Capture the cell that displays the provided text and extract its [x, y] central coordinate. 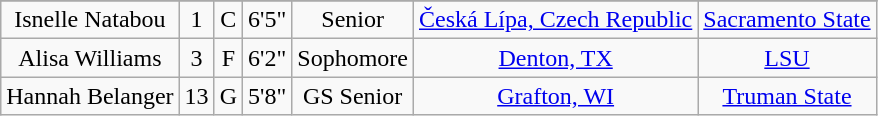
Hannah Belanger [90, 96]
Denton, TX [555, 58]
Česká Lípa, Czech Republic [555, 20]
6'2" [268, 58]
LSU [787, 58]
Sophomore [353, 58]
Alisa Williams [90, 58]
6'5" [268, 20]
Isnelle Natabou [90, 20]
Senior [353, 20]
Grafton, WI [555, 96]
3 [196, 58]
Truman State [787, 96]
13 [196, 96]
Sacramento State [787, 20]
C [228, 20]
1 [196, 20]
GS Senior [353, 96]
F [228, 58]
5'8" [268, 96]
G [228, 96]
